Pinpoint the cell where the given text exists, returning its [x, y] midpoint coordinate. 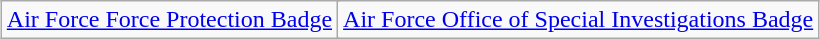
Air Force Office of Special Investigations Badge [578, 20]
Air Force Force Protection Badge [169, 20]
